Find where the given text appears and provide that cell's center as [x, y] coordinate. 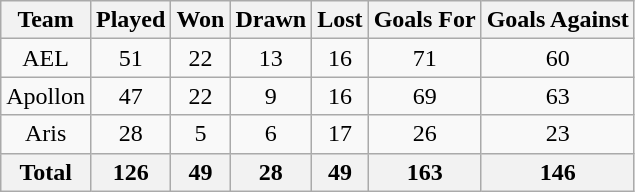
6 [271, 134]
47 [130, 96]
9 [271, 96]
Goals Against [558, 20]
5 [200, 134]
Played [130, 20]
Aris [46, 134]
163 [424, 172]
Total [46, 172]
Goals For [424, 20]
Drawn [271, 20]
Won [200, 20]
Apollon [46, 96]
63 [558, 96]
Team [46, 20]
126 [130, 172]
17 [340, 134]
AEL [46, 58]
71 [424, 58]
51 [130, 58]
Lost [340, 20]
13 [271, 58]
26 [424, 134]
23 [558, 134]
60 [558, 58]
146 [558, 172]
69 [424, 96]
